Provide the [X, Y] coordinate of the cell's center where the given text is located.  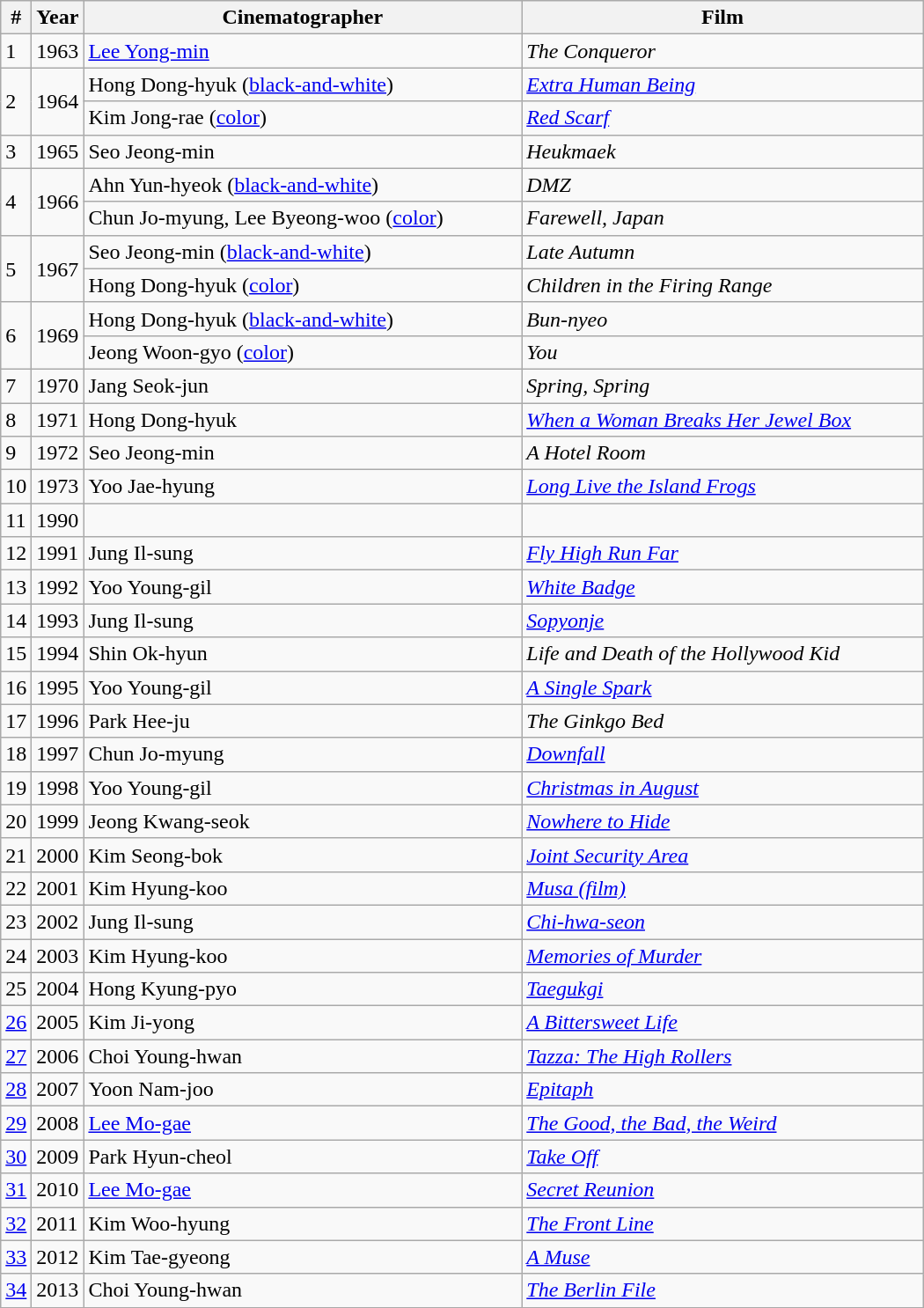
1996 [58, 721]
Musa (film) [722, 888]
Farewell, Japan [722, 218]
Long Live the Island Frogs [722, 487]
Yoon Nam-joo [303, 1090]
A Single Spark [722, 687]
5 [16, 268]
A Bittersweet Life [722, 1023]
Tazza: The High Rollers [722, 1056]
Jeong Kwang-seok [303, 821]
32 [16, 1223]
Epitaph [722, 1090]
2 [16, 101]
Chi-hwa-seon [722, 922]
1966 [58, 202]
16 [16, 687]
27 [16, 1056]
33 [16, 1257]
Christmas in August [722, 788]
7 [16, 386]
4 [16, 202]
White Badge [722, 587]
2007 [58, 1090]
Hong Kyung-pyo [303, 989]
Yoo Jae-hyung [303, 487]
1965 [58, 151]
When a Woman Breaks Her Jewel Box [722, 420]
1994 [58, 654]
Extra Human Being [722, 85]
13 [16, 587]
1 [16, 51]
# [16, 18]
Jeong Woon-gyo (color) [303, 352]
Take Off [722, 1157]
Taegukgi [722, 989]
34 [16, 1290]
Seo Jeong-min (black-and-white) [303, 252]
Late Autumn [722, 252]
1991 [58, 554]
Cinematographer [303, 18]
2004 [58, 989]
Bun-nyeo [722, 319]
Joint Security Area [722, 855]
1967 [58, 268]
2005 [58, 1023]
Shin Ok-hyun [303, 654]
6 [16, 335]
1964 [58, 101]
1969 [58, 335]
Chun Jo-myung [303, 754]
Heukmaek [722, 151]
Memories of Murder [722, 955]
15 [16, 654]
21 [16, 855]
2013 [58, 1290]
Spring, Spring [722, 386]
8 [16, 420]
2010 [58, 1190]
The Berlin File [722, 1290]
The Ginkgo Bed [722, 721]
Downfall [722, 754]
1997 [58, 754]
30 [16, 1157]
Life and Death of the Hollywood Kid [722, 654]
2002 [58, 922]
Kim Tae-gyeong [303, 1257]
The Conqueror [722, 51]
1992 [58, 587]
1999 [58, 821]
Kim Ji-yong [303, 1023]
3 [16, 151]
12 [16, 554]
Nowhere to Hide [722, 821]
31 [16, 1190]
Film [722, 18]
17 [16, 721]
25 [16, 989]
1990 [58, 520]
1972 [58, 453]
24 [16, 955]
9 [16, 453]
The Good, the Bad, the Weird [722, 1123]
14 [16, 621]
20 [16, 821]
19 [16, 788]
Chun Jo-myung, Lee Byeong-woo (color) [303, 218]
Lee Yong-min [303, 51]
2003 [58, 955]
2012 [58, 1257]
2000 [58, 855]
You [722, 352]
2011 [58, 1223]
Red Scarf [722, 118]
1971 [58, 420]
1995 [58, 687]
28 [16, 1090]
11 [16, 520]
Park Hyun-cheol [303, 1157]
1973 [58, 487]
DMZ [722, 185]
26 [16, 1023]
Fly High Run Far [722, 554]
Children in the Firing Range [722, 285]
18 [16, 754]
Sopyonje [722, 621]
Hong Dong-hyuk [303, 420]
1998 [58, 788]
2006 [58, 1056]
Hong Dong-hyuk (color) [303, 285]
2009 [58, 1157]
23 [16, 922]
2001 [58, 888]
The Front Line [722, 1223]
Secret Reunion [722, 1190]
Kim Jong-rae (color) [303, 118]
10 [16, 487]
A Hotel Room [722, 453]
Kim Woo-hyung [303, 1223]
Ahn Yun-hyeok (black-and-white) [303, 185]
A Muse [722, 1257]
Year [58, 18]
1963 [58, 51]
22 [16, 888]
Kim Seong-bok [303, 855]
1970 [58, 386]
Park Hee-ju [303, 721]
Jang Seok-jun [303, 386]
2008 [58, 1123]
29 [16, 1123]
1993 [58, 621]
